From the cell containing the given text, extract its center point as (X, Y) coordinate. 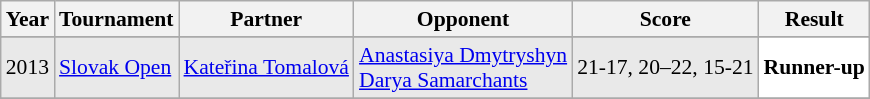
Kateřina Tomalová (266, 68)
Tournament (116, 19)
Slovak Open (116, 68)
Runner-up (814, 68)
Partner (266, 19)
Result (814, 19)
Anastasiya Dmytryshyn Darya Samarchants (463, 68)
Year (28, 19)
Opponent (463, 19)
Score (665, 19)
21-17, 20–22, 15-21 (665, 68)
2013 (28, 68)
